Return the (X, Y) coordinate for the center point of the cell that contains the specified text.  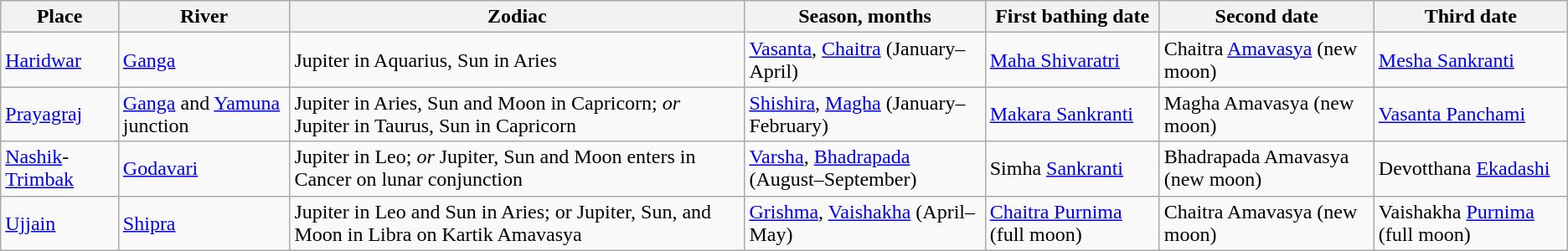
Zodiac (518, 17)
Haridwar (60, 60)
Place (60, 17)
Magha Amavasya (new moon) (1266, 114)
First bathing date (1072, 17)
Simha Sankranti (1072, 169)
Jupiter in Leo and Sun in Aries; or Jupiter, Sun, and Moon in Libra on Kartik Amavasya (518, 223)
Ganga and Yamuna junction (204, 114)
Vasanta, Chaitra (January–April) (864, 60)
Chaitra Purnima (full moon) (1072, 223)
Second date (1266, 17)
Maha Shivaratri (1072, 60)
Devotthana Ekadashi (1471, 169)
Jupiter in Leo; or Jupiter, Sun and Moon enters in Cancer on lunar conjunction (518, 169)
Jupiter in Aries, Sun and Moon in Capricorn; or Jupiter in Taurus, Sun in Capricorn (518, 114)
Ujjain (60, 223)
Third date (1471, 17)
Mesha Sankranti (1471, 60)
Godavari (204, 169)
River (204, 17)
Grishma, Vaishakha (April–May) (864, 223)
Vasanta Panchami (1471, 114)
Bhadrapada Amavasya (new moon) (1266, 169)
Makara Sankranti (1072, 114)
Vaishakha Purnima (full moon) (1471, 223)
Prayagraj (60, 114)
Ganga (204, 60)
Jupiter in Aquarius, Sun in Aries (518, 60)
Shishira, Magha (January–February) (864, 114)
Nashik-Trimbak (60, 169)
Season, months (864, 17)
Shipra (204, 223)
Varsha, Bhadrapada (August–September) (864, 169)
